Scan for the cell matching the given text and deliver its (X, Y) coordinate at center. 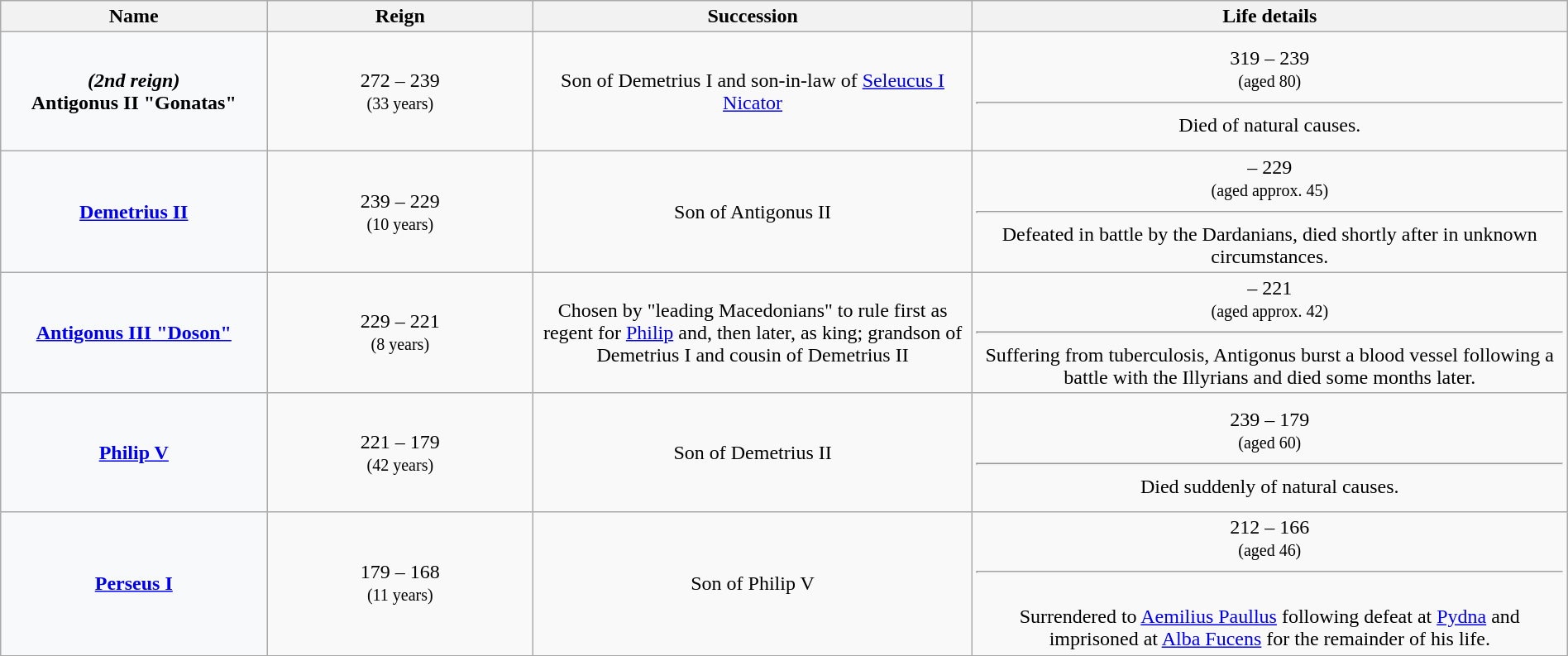
Son of Antigonus II (753, 212)
239 – 229(10 years) (400, 212)
Son of Demetrius II (753, 452)
221 – 179(42 years) (400, 452)
– 221(aged approx. 42)Suffering from tuberculosis, Antigonus burst a blood vessel following a battle with the Illyrians and died some months later. (1269, 333)
212 – 166(aged 46)Surrendered to Aemilius Paullus following defeat at Pydna and imprisoned at Alba Fucens for the remainder of his life. (1269, 584)
319 – 239(aged 80)Died of natural causes. (1269, 92)
Son of Demetrius I and son-in-law of Seleucus I Nicator (753, 92)
239 – 179(aged 60)Died suddenly of natural causes. (1269, 452)
Son of Philip V (753, 584)
– 229(aged approx. 45)Defeated in battle by the Dardanians, died shortly after in unknown circumstances. (1269, 212)
272 – 239(33 years) (400, 92)
179 – 168(11 years) (400, 584)
Name (134, 17)
Succession (753, 17)
Perseus I (134, 584)
Life details (1269, 17)
229 – 221(8 years) (400, 333)
(2nd reign)Antigonus II "Gonatas" (134, 92)
Demetrius II (134, 212)
Reign (400, 17)
Philip V (134, 452)
Antigonus III "Doson" (134, 333)
Chosen by "leading Macedonians" to rule first as regent for Philip and, then later, as king; grandson of Demetrius I and cousin of Demetrius II (753, 333)
